Detect which cell encompasses the target text, then output its (x, y) center coordinate. 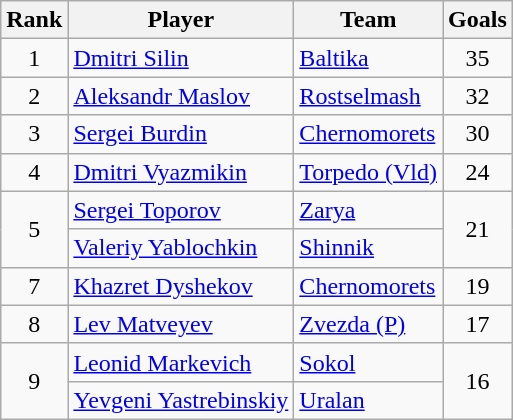
7 (34, 286)
Rostselmash (368, 96)
Rank (34, 20)
Dmitri Silin (181, 58)
Valeriy Yablochkin (181, 248)
Sergei Burdin (181, 134)
Aleksandr Maslov (181, 96)
Yevgeni Yastrebinskiy (181, 400)
21 (478, 229)
5 (34, 229)
30 (478, 134)
Uralan (368, 400)
8 (34, 324)
Torpedo (Vld) (368, 172)
1 (34, 58)
Lev Matveyev (181, 324)
32 (478, 96)
Shinnik (368, 248)
17 (478, 324)
9 (34, 381)
Zarya (368, 210)
24 (478, 172)
Sergei Toporov (181, 210)
Leonid Markevich (181, 362)
Khazret Dyshekov (181, 286)
Sokol (368, 362)
35 (478, 58)
16 (478, 381)
2 (34, 96)
Goals (478, 20)
Zvezda (P) (368, 324)
Dmitri Vyazmikin (181, 172)
19 (478, 286)
3 (34, 134)
Team (368, 20)
4 (34, 172)
Player (181, 20)
Baltika (368, 58)
